Return (x, y) of the center of cell containing provided text 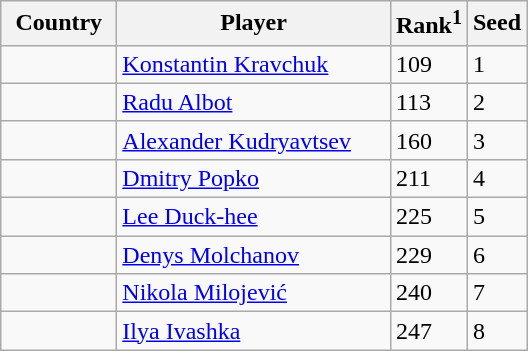
247 (428, 331)
Player (254, 24)
Radu Albot (254, 102)
5 (496, 217)
4 (496, 178)
2 (496, 102)
Ilya Ivashka (254, 331)
Dmitry Popko (254, 178)
Konstantin Kravchuk (254, 64)
Country (59, 24)
Lee Duck-hee (254, 217)
Seed (496, 24)
225 (428, 217)
240 (428, 293)
229 (428, 255)
3 (496, 140)
8 (496, 331)
113 (428, 102)
160 (428, 140)
1 (496, 64)
Denys Molchanov (254, 255)
7 (496, 293)
211 (428, 178)
Alexander Kudryavtsev (254, 140)
6 (496, 255)
109 (428, 64)
Rank1 (428, 24)
Nikola Milojević (254, 293)
